Find where the given text appears and provide that cell's center as (x, y) coordinate. 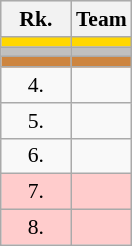
Team (102, 19)
Rk. (36, 19)
8. (36, 228)
7. (36, 192)
5. (36, 121)
6. (36, 156)
4. (36, 85)
